Pinpoint the cell where the given text exists, returning its (x, y) midpoint coordinate. 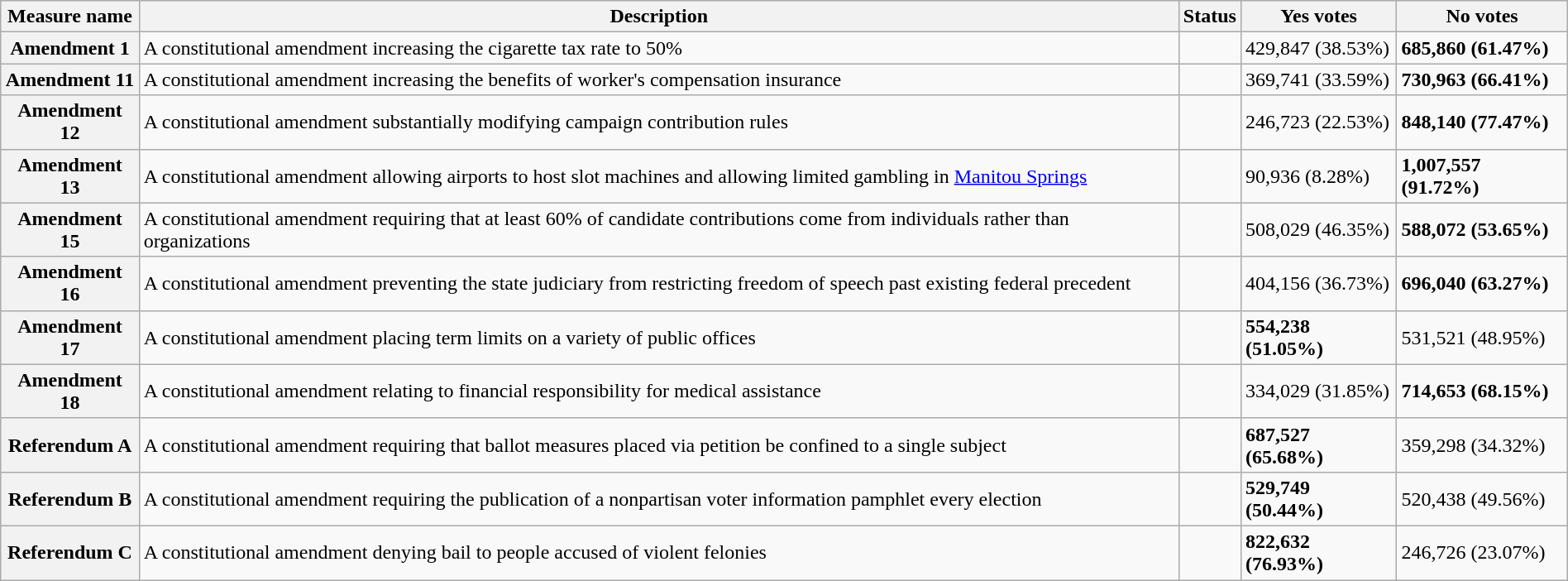
246,723 (22.53%) (1318, 122)
Yes votes (1318, 17)
Status (1209, 17)
369,741 (33.59%) (1318, 79)
529,749 (50.44%) (1318, 498)
Referendum A (70, 445)
A constitutional amendment denying bail to people accused of violent felonies (658, 553)
520,438 (49.56%) (1482, 498)
Amendment 1 (70, 48)
404,156 (36.73%) (1318, 283)
A constitutional amendment substantially modifying campaign contribution rules (658, 122)
Amendment 18 (70, 391)
90,936 (8.28%) (1318, 175)
687,527 (65.68%) (1318, 445)
531,521 (48.95%) (1482, 338)
Measure name (70, 17)
A constitutional amendment requiring that at least 60% of candidate contributions come from individuals rather than organizations (658, 230)
No votes (1482, 17)
714,653 (68.15%) (1482, 391)
429,847 (38.53%) (1318, 48)
730,963 (66.41%) (1482, 79)
554,238 (51.05%) (1318, 338)
Referendum B (70, 498)
A constitutional amendment preventing the state judiciary from restricting freedom of speech past existing federal precedent (658, 283)
Description (658, 17)
A constitutional amendment relating to financial responsibility for medical assistance (658, 391)
508,029 (46.35%) (1318, 230)
246,726 (23.07%) (1482, 553)
359,298 (34.32%) (1482, 445)
A constitutional amendment allowing airports to host slot machines and allowing limited gambling in Manitou Springs (658, 175)
Amendment 12 (70, 122)
Amendment 16 (70, 283)
588,072 (53.65%) (1482, 230)
696,040 (63.27%) (1482, 283)
A constitutional amendment increasing the cigarette tax rate to 50% (658, 48)
A constitutional amendment increasing the benefits of worker's compensation insurance (658, 79)
1,007,557 (91.72%) (1482, 175)
A constitutional amendment requiring that ballot measures placed via petition be confined to a single subject (658, 445)
Amendment 13 (70, 175)
848,140 (77.47%) (1482, 122)
Amendment 11 (70, 79)
A constitutional amendment requiring the publication of a nonpartisan voter information pamphlet every election (658, 498)
822,632 (76.93%) (1318, 553)
685,860 (61.47%) (1482, 48)
A constitutional amendment placing term limits on a variety of public offices (658, 338)
Amendment 17 (70, 338)
Referendum C (70, 553)
334,029 (31.85%) (1318, 391)
Amendment 15 (70, 230)
